Return the (X, Y) coordinate for the center point of the cell that contains the specified text.  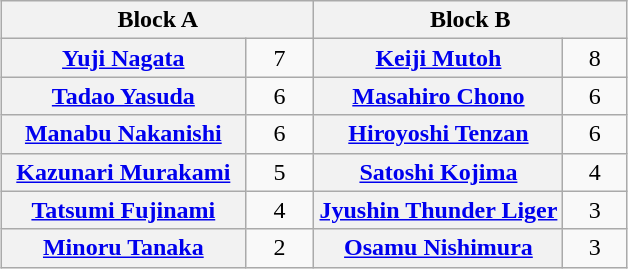
Keiji Mutoh (438, 58)
Minoru Tanaka (124, 248)
2 (280, 248)
Block B (470, 20)
Yuji Nagata (124, 58)
Hiroyoshi Tenzan (438, 134)
Tadao Yasuda (124, 96)
Jyushin Thunder Liger (438, 210)
7 (280, 58)
Tatsumi Fujinami (124, 210)
Block A (158, 20)
5 (280, 172)
Manabu Nakanishi (124, 134)
Satoshi Kojima (438, 172)
Osamu Nishimura (438, 248)
Kazunari Murakami (124, 172)
8 (595, 58)
Masahiro Chono (438, 96)
